Return [X, Y] of the center of cell containing provided text 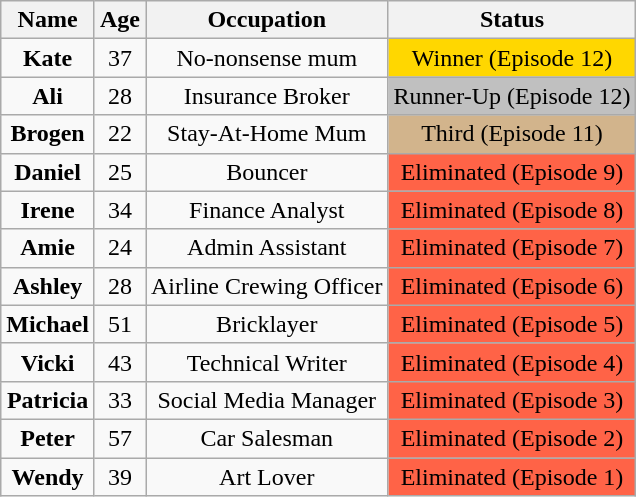
22 [120, 134]
Vicki [48, 362]
Eliminated (Episode 7) [512, 248]
Bricklayer [268, 324]
Social Media Manager [268, 400]
Insurance Broker [268, 96]
Technical Writer [268, 362]
Eliminated (Episode 6) [512, 286]
43 [120, 362]
Admin Assistant [268, 248]
Eliminated (Episode 1) [512, 477]
Daniel [48, 172]
Ashley [48, 286]
34 [120, 210]
51 [120, 324]
25 [120, 172]
Winner (Episode 12) [512, 58]
Status [512, 20]
Wendy [48, 477]
Eliminated (Episode 8) [512, 210]
Name [48, 20]
Eliminated (Episode 4) [512, 362]
Car Salesman [268, 438]
24 [120, 248]
Occupation [268, 20]
Eliminated (Episode 2) [512, 438]
Eliminated (Episode 3) [512, 400]
Airline Crewing Officer [268, 286]
Runner-Up (Episode 12) [512, 96]
Age [120, 20]
33 [120, 400]
Brogen [48, 134]
Third (Episode 11) [512, 134]
Art Lover [268, 477]
Patricia [48, 400]
No-nonsense mum [268, 58]
Stay-At-Home Mum [268, 134]
37 [120, 58]
57 [120, 438]
Bouncer [268, 172]
Eliminated (Episode 9) [512, 172]
Peter [48, 438]
Finance Analyst [268, 210]
Kate [48, 58]
39 [120, 477]
Irene [48, 210]
Eliminated (Episode 5) [512, 324]
Ali [48, 96]
Michael [48, 324]
Amie [48, 248]
